Scan for the cell matching the given text and deliver its (X, Y) coordinate at center. 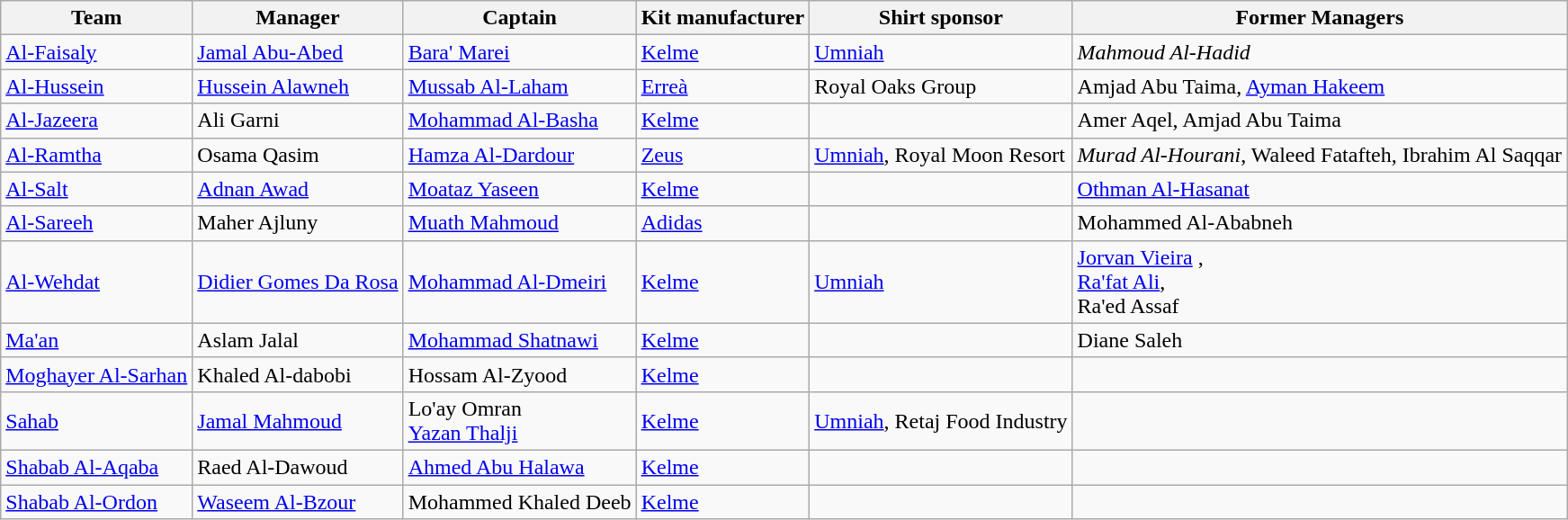
Jamal Abu-Abed (298, 52)
Al-Hussein (97, 86)
Sahab (97, 421)
Aslam Jalal (298, 340)
Mohammad Al-Dmeiri (520, 282)
Mohammad Shatnawi (520, 340)
Amjad Abu Taima, Ayman Hakeem (1319, 86)
Mohammed Khaled Deeb (520, 501)
Jamal Mahmoud (298, 421)
Hossam Al-Zyood (520, 374)
Shabab Al-Ordon (97, 501)
Al-Salt (97, 189)
Didier Gomes Da Rosa (298, 282)
Bara' Marei (520, 52)
Al-Jazeera (97, 121)
Othman Al-Hasanat (1319, 189)
Royal Oaks Group (941, 86)
Hamza Al-Dardour (520, 155)
Mahmoud Al-Hadid (1319, 52)
Adnan Awad (298, 189)
Raed Al-Dawoud (298, 467)
Erreà (723, 86)
Team (97, 18)
Captain (520, 18)
Former Managers (1319, 18)
Mohammad Al-Basha (520, 121)
Al-Sareeh (97, 223)
Manager (298, 18)
Maher Ajluny (298, 223)
Murad Al-Hourani, Waleed Fatafteh, Ibrahim Al Saqqar (1319, 155)
Umniah, Royal Moon Resort (941, 155)
Kit manufacturer (723, 18)
Mohammed Al-Ababneh (1319, 223)
Al-Wehdat (97, 282)
Ma'an (97, 340)
Khaled Al-dabobi (298, 374)
Moataz Yaseen (520, 189)
Umniah, Retaj Food Industry (941, 421)
Hussein Alawneh (298, 86)
Lo'ay Omran Yazan Thalji (520, 421)
Ahmed Abu Halawa (520, 467)
Moghayer Al-Sarhan (97, 374)
Adidas (723, 223)
Diane Saleh (1319, 340)
Al-Faisaly (97, 52)
Al-Ramtha (97, 155)
Jorvan Vieira , Ra'fat Ali, Ra'ed Assaf (1319, 282)
Waseem Al-Bzour (298, 501)
Shirt sponsor (941, 18)
Muath Mahmoud (520, 223)
Zeus (723, 155)
Ali Garni (298, 121)
Mussab Al-Laham (520, 86)
Shabab Al-Aqaba (97, 467)
Osama Qasim (298, 155)
Amer Aqel, Amjad Abu Taima (1319, 121)
